Detect which cell encompasses the target text, then output its [x, y] center coordinate. 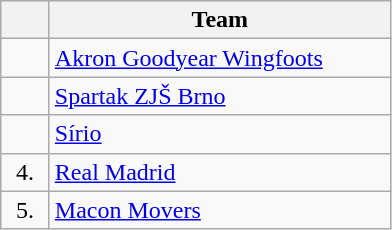
Team [220, 20]
Real Madrid [220, 172]
Spartak ZJŠ Brno [220, 96]
4. [26, 172]
Sírio [220, 134]
5. [26, 210]
Macon Movers [220, 210]
Akron Goodyear Wingfoots [220, 58]
